Locate the cell with the specified text and output its [x, y] center coordinate. 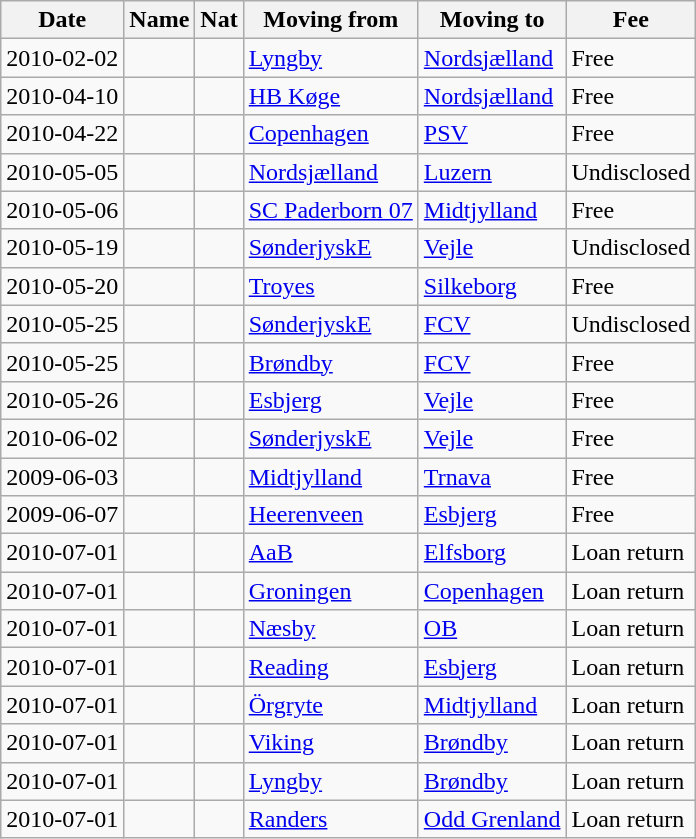
2010-05-20 [62, 286]
Moving to [492, 20]
Odd Grenland [492, 819]
Nat [219, 20]
Troyes [330, 286]
Groningen [330, 591]
Næsby [330, 629]
2009-06-07 [62, 515]
Trnava [492, 477]
2010-05-26 [62, 400]
Luzern [492, 172]
Fee [631, 20]
2010-04-10 [62, 96]
2010-05-19 [62, 248]
Örgryte [330, 705]
SC Paderborn 07 [330, 210]
Elfsborg [492, 553]
Viking [330, 743]
OB [492, 629]
Name [160, 20]
2010-04-22 [62, 134]
2010-02-02 [62, 58]
HB Køge [330, 96]
Heerenveen [330, 515]
2010-05-05 [62, 172]
2009-06-03 [62, 477]
Date [62, 20]
PSV [492, 134]
Randers [330, 819]
Moving from [330, 20]
2010-05-06 [62, 210]
Silkeborg [492, 286]
Reading [330, 667]
2010-06-02 [62, 438]
AaB [330, 553]
